Output the [x, y] coordinate of the center of the cell containing the given text.  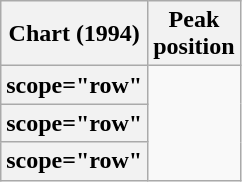
Chart (1994) [74, 34]
Peakposition [194, 34]
